From the cell containing the given text, extract its center point as [x, y] coordinate. 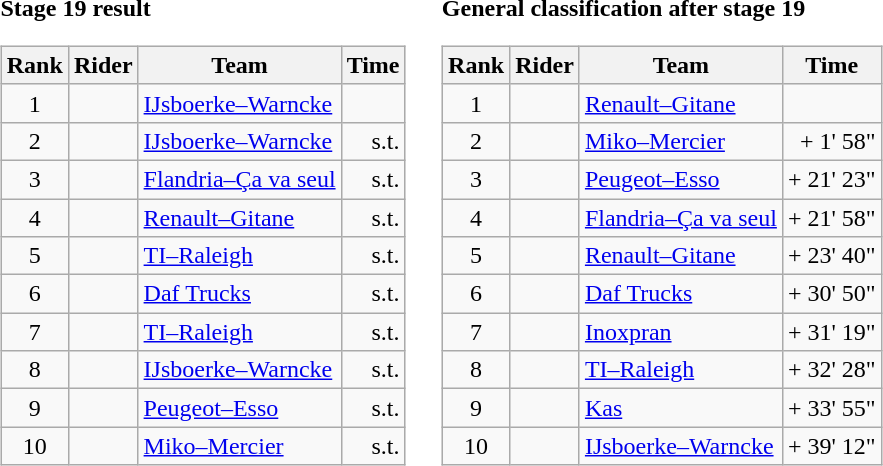
Inoxpran [680, 332]
+ 39' 12" [832, 446]
+ 32' 28" [832, 370]
+ 21' 23" [832, 179]
+ 33' 55" [832, 408]
+ 31' 19" [832, 332]
+ 30' 50" [832, 294]
+ 23' 40" [832, 256]
+ 21' 58" [832, 217]
Kas [680, 408]
+ 1' 58" [832, 141]
